Locate the cell with the specified text and output its [x, y] center coordinate. 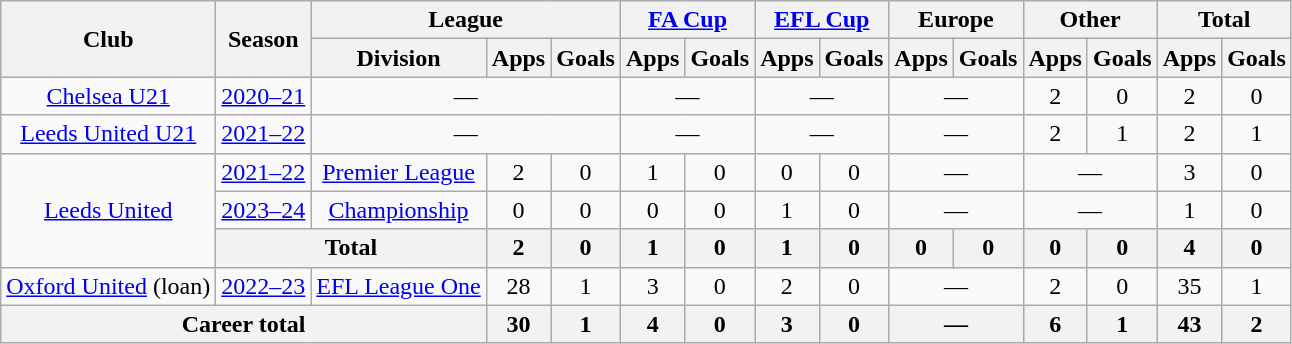
30 [518, 324]
Championship [398, 210]
Division [398, 58]
Career total [244, 324]
35 [1189, 286]
EFL Cup [822, 20]
Premier League [398, 172]
43 [1189, 324]
Europe [956, 20]
Leeds United [108, 210]
Leeds United U21 [108, 134]
2022–23 [264, 286]
2020–21 [264, 96]
28 [518, 286]
FA Cup [687, 20]
EFL League One [398, 286]
Other [1090, 20]
6 [1055, 324]
Chelsea U21 [108, 96]
Club [108, 39]
League [466, 20]
2023–24 [264, 210]
Oxford United (loan) [108, 286]
Season [264, 39]
